Provide the (X, Y) coordinate of the cell's center where the given text is located.  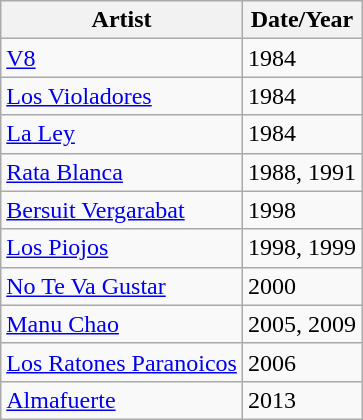
Bersuit Vergarabat (122, 210)
La Ley (122, 134)
Manu Chao (122, 324)
2013 (302, 400)
2005, 2009 (302, 324)
Artist (122, 20)
2000 (302, 286)
1998, 1999 (302, 248)
V8 (122, 58)
No Te Va Gustar (122, 286)
Los Piojos (122, 248)
2006 (302, 362)
Los Violadores (122, 96)
Los Ratones Paranoicos (122, 362)
Date/Year (302, 20)
Rata Blanca (122, 172)
1988, 1991 (302, 172)
1998 (302, 210)
Almafuerte (122, 400)
